Find where the given text appears and provide that cell's center as [X, Y] coordinate. 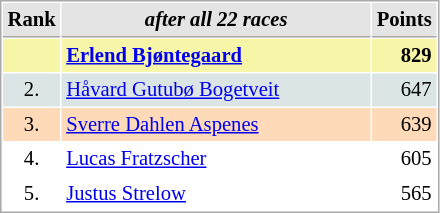
Håvard Gutubø Bogetveit [216, 90]
829 [404, 56]
2. [32, 90]
3. [32, 124]
Sverre Dahlen Aspenes [216, 124]
after all 22 races [216, 20]
605 [404, 158]
Points [404, 20]
Lucas Fratzscher [216, 158]
647 [404, 90]
Justus Strelow [216, 194]
5. [32, 194]
Rank [32, 20]
Erlend Bjøntegaard [216, 56]
639 [404, 124]
4. [32, 158]
565 [404, 194]
